Return the [x, y] coordinate for the center point of the cell that contains the specified text.  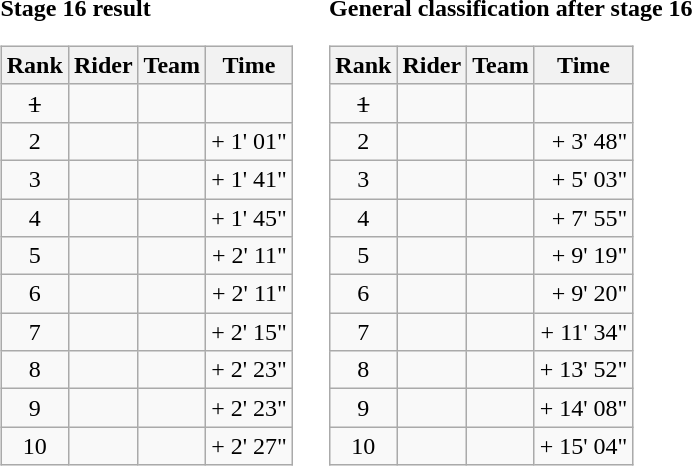
+ 13' 52" [584, 370]
+ 15' 04" [584, 446]
+ 14' 08" [584, 408]
+ 9' 20" [584, 294]
+ 1' 01" [250, 141]
+ 5' 03" [584, 179]
+ 2' 15" [250, 332]
+ 2' 27" [250, 446]
+ 11' 34" [584, 332]
+ 3' 48" [584, 141]
+ 1' 41" [250, 179]
+ 7' 55" [584, 217]
+ 9' 19" [584, 256]
+ 1' 45" [250, 217]
